Detect which cell encompasses the target text, then output its [x, y] center coordinate. 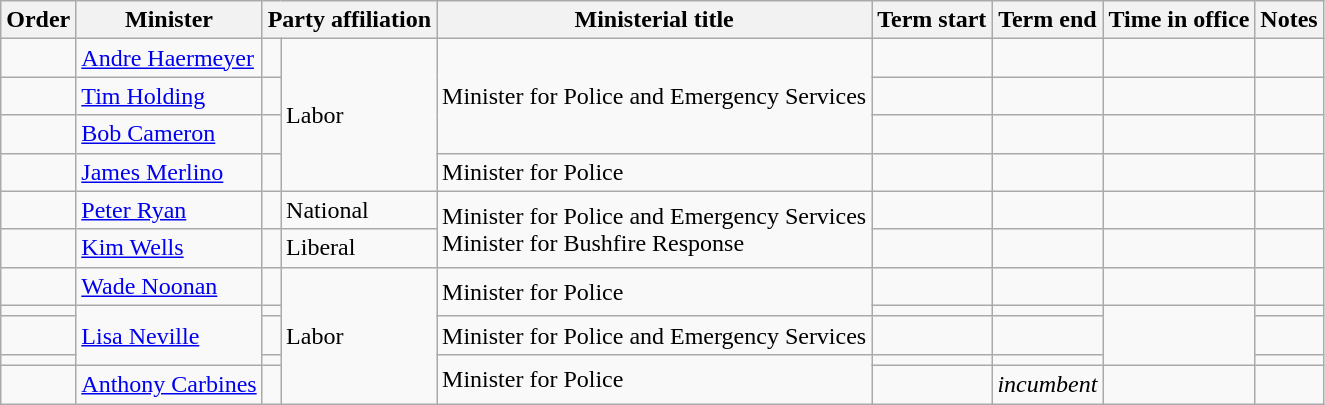
Time in office [1179, 20]
Order [38, 20]
Andre Haermeyer [169, 58]
Notes [1289, 20]
incumbent [1048, 384]
Minister for Police and Emergency ServicesMinister for Bushfire Response [654, 229]
Term start [932, 20]
Term end [1048, 20]
Minister [169, 20]
Party affiliation [349, 20]
Wade Noonan [169, 286]
Ministerial title [654, 20]
Tim Holding [169, 96]
James Merlino [169, 172]
Liberal [359, 248]
Lisa Neville [169, 335]
Anthony Carbines [169, 384]
National [359, 210]
Bob Cameron [169, 134]
Kim Wells [169, 248]
Peter Ryan [169, 210]
